Return (x, y) of the center of cell containing provided text 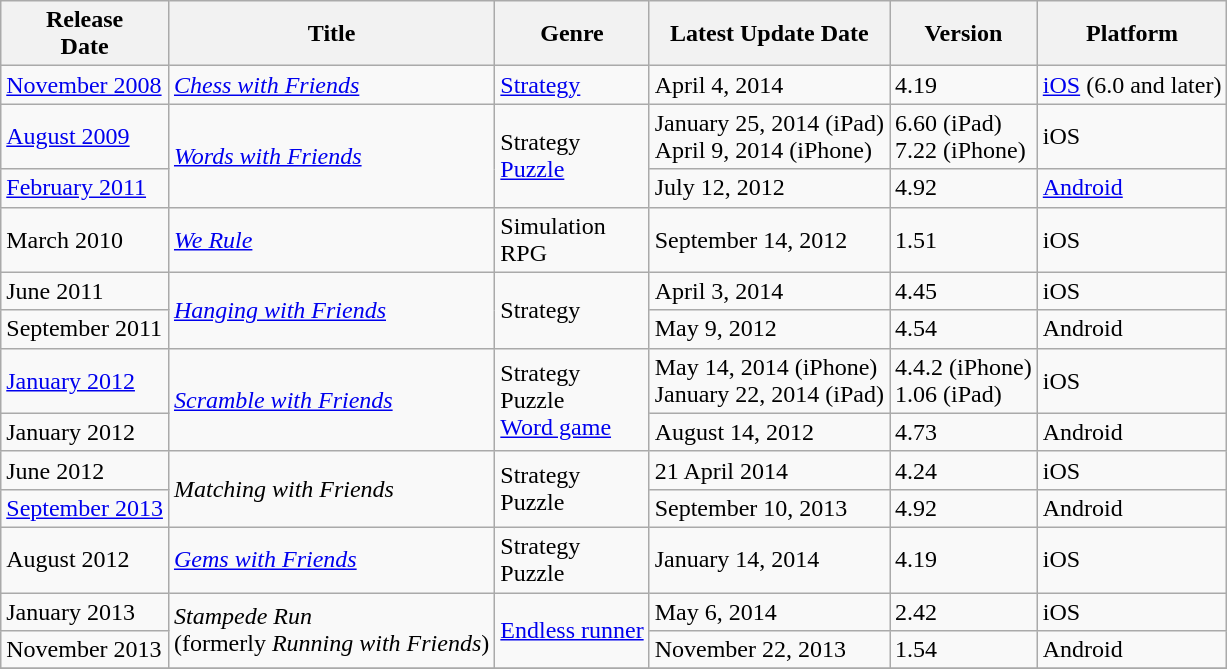
November 2008 (85, 85)
4.24 (964, 470)
June 2012 (85, 470)
StrategyPuzzleWord game (572, 400)
Title (331, 34)
4.45 (964, 291)
April 4, 2014 (769, 85)
Hanging with Friends (331, 310)
January 2013 (85, 611)
6.60 (iPad) 7.22 (iPhone) (964, 136)
21 April 2014 (769, 470)
April 3, 2014 (769, 291)
May 9, 2012 (769, 329)
Scramble with Friends (331, 400)
July 12, 2012 (769, 188)
November 22, 2013 (769, 650)
August 14, 2012 (769, 432)
August 2012 (85, 560)
iOS (6.0 and later) (1132, 85)
Gems with Friends (331, 560)
1.51 (964, 240)
Version (964, 34)
September 14, 2012 (769, 240)
Release Date (85, 34)
March 2010 (85, 240)
4.4.2 (iPhone) 1.06 (iPad) (964, 380)
1.54 (964, 650)
Genre (572, 34)
September 2011 (85, 329)
Endless runner (572, 630)
Platform (1132, 34)
August 2009 (85, 136)
May 14, 2014 (iPhone) January 22, 2014 (iPad) (769, 380)
February 2011 (85, 188)
January 25, 2014 (iPad) April 9, 2014 (iPhone) (769, 136)
January 14, 2014 (769, 560)
September 10, 2013 (769, 508)
Latest Update Date (769, 34)
We Rule (331, 240)
June 2011 (85, 291)
2.42 (964, 611)
Stampede Run(formerly Running with Friends) (331, 630)
SimulationRPG (572, 240)
4.73 (964, 432)
May 6, 2014 (769, 611)
Words with Friends (331, 156)
September 2013 (85, 508)
Chess with Friends (331, 85)
Matching with Friends (331, 489)
November 2013 (85, 650)
4.54 (964, 329)
